Determine the (x, y) coordinate at the center of the cell enclosing the given text.  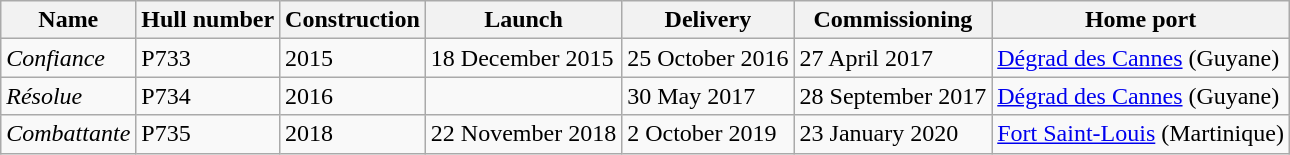
Combattante (68, 134)
2018 (353, 134)
Confiance (68, 58)
25 October 2016 (708, 58)
27 April 2017 (893, 58)
P734 (208, 96)
2015 (353, 58)
23 January 2020 (893, 134)
Commissioning (893, 20)
22 November 2018 (523, 134)
Launch (523, 20)
Delivery (708, 20)
Résolue (68, 96)
18 December 2015 (523, 58)
2 October 2019 (708, 134)
P735 (208, 134)
30 May 2017 (708, 96)
Fort Saint-Louis (Martinique) (1141, 134)
Construction (353, 20)
Home port (1141, 20)
P733 (208, 58)
Name (68, 20)
2016 (353, 96)
28 September 2017 (893, 96)
Hull number (208, 20)
